Detect which cell encompasses the target text, then output its [X, Y] center coordinate. 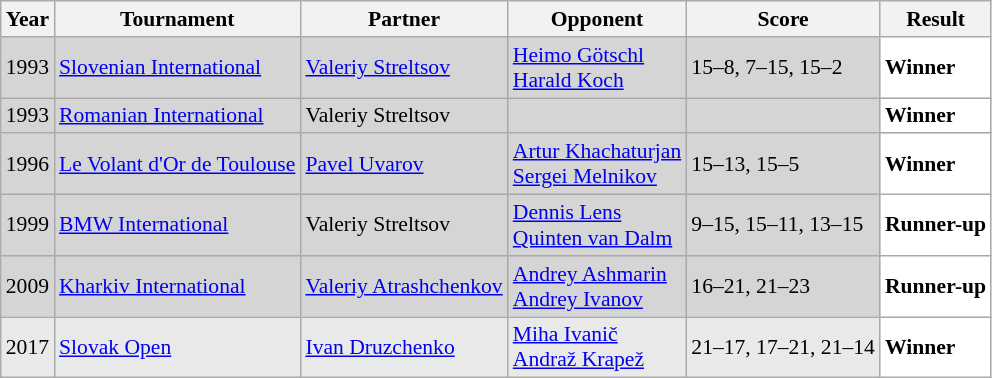
Andrey Ashmarin Andrey Ivanov [598, 286]
Year [28, 19]
Pavel Uvarov [404, 164]
Kharkiv International [177, 286]
Miha Ivanič Andraž Krapež [598, 348]
Slovenian International [177, 68]
Ivan Druzchenko [404, 348]
Tournament [177, 19]
2017 [28, 348]
Score [783, 19]
15–13, 15–5 [783, 164]
Result [936, 19]
Dennis Lens Quinten van Dalm [598, 226]
Le Volant d'Or de Toulouse [177, 164]
Artur Khachaturjan Sergei Melnikov [598, 164]
Partner [404, 19]
21–17, 17–21, 21–14 [783, 348]
2009 [28, 286]
1996 [28, 164]
9–15, 15–11, 13–15 [783, 226]
Romanian International [177, 116]
BMW International [177, 226]
15–8, 7–15, 15–2 [783, 68]
Opponent [598, 19]
1999 [28, 226]
Heimo Götschl Harald Koch [598, 68]
Slovak Open [177, 348]
Valeriy Atrashchenkov [404, 286]
16–21, 21–23 [783, 286]
